Find where the given text appears and provide that cell's center as [X, Y] coordinate. 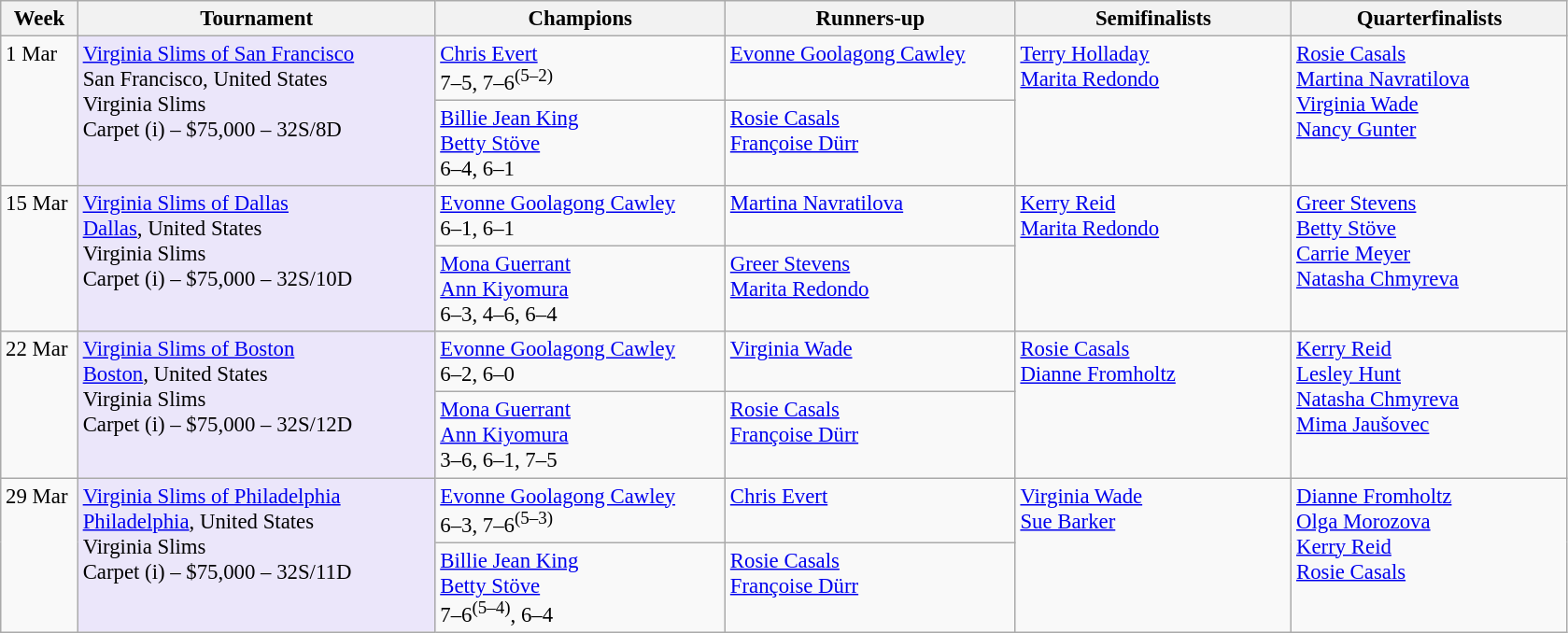
Virginia Wade Sue Barker [1153, 555]
Evonne Goolagong Cawley6–2, 6–0 [581, 362]
Runners-up [870, 19]
Mona Guerrant Ann Kiyomura6–3, 4–6, 6–4 [581, 289]
Kerry Reid Marita Redondo [1153, 259]
Dianne Fromholtz Olga Morozova Kerry Reid Rosie Casals [1430, 555]
29 Mar [39, 555]
Rosie Casals Dianne Fromholtz [1153, 405]
Kerry Reid Lesley Hunt Natasha Chmyreva Mima Jaušovec [1430, 405]
Mona Guerrant Ann Kiyomura3–6, 6–1, 7–5 [581, 435]
Tournament [256, 19]
Evonne Goolagong Cawley6–3, 7–6(5–3) [581, 510]
Chris Evert [870, 510]
Billie Jean King Betty Stöve6–4, 6–1 [581, 144]
Champions [581, 19]
Terry Holladay Marita Redondo [1153, 112]
Virginia Slims of Philadelphia Philadelphia, United StatesVirginia SlimsCarpet (i) – $75,000 – 32S/11D [256, 555]
Evonne Goolagong Cawley6–1, 6–1 [581, 217]
Evonne Goolagong Cawley [870, 69]
Martina Navratilova [870, 217]
Greer Stevens Betty Stöve Carrie Meyer Natasha Chmyreva [1430, 259]
Chris Evert7–5, 7–6(5–2) [581, 69]
Greer Stevens Marita Redondo [870, 289]
Virginia Slims of Dallas Dallas, United StatesVirginia SlimsCarpet (i) – $75,000 – 32S/10D [256, 259]
Quarterfinalists [1430, 19]
1 Mar [39, 112]
Virginia Slims of San Francisco San Francisco, United StatesVirginia SlimsCarpet (i) – $75,000 – 32S/8D [256, 112]
Virginia Wade [870, 362]
Semifinalists [1153, 19]
Week [39, 19]
15 Mar [39, 259]
Billie Jean King Betty Stöve7–6(5–4), 6–4 [581, 587]
Rosie Casals Martina Navratilova Virginia Wade Nancy Gunter [1430, 112]
22 Mar [39, 405]
Virginia Slims of Boston Boston, United StatesVirginia SlimsCarpet (i) – $75,000 – 32S/12D [256, 405]
